Detect which cell encompasses the target text, then output its (x, y) center coordinate. 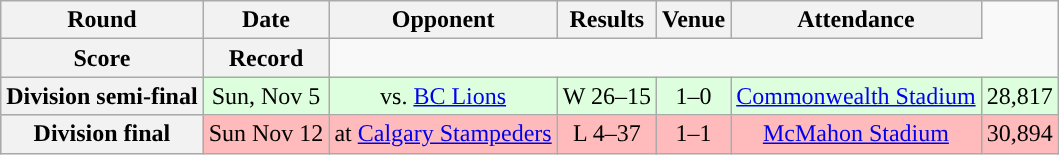
Sun, Nov 5 (266, 96)
Opponent (443, 20)
Score (102, 58)
Division final (102, 134)
at Calgary Stampeders (443, 134)
Division semi-final (102, 96)
1–0 (694, 96)
Round (102, 20)
W 26–15 (606, 96)
McMahon Stadium (856, 134)
Attendance (856, 20)
Results (606, 20)
28,817 (1020, 96)
L 4–37 (606, 134)
1–1 (694, 134)
Venue (694, 20)
Commonwealth Stadium (856, 96)
Sun Nov 12 (266, 134)
Date (266, 20)
vs. BC Lions (443, 96)
30,894 (1020, 134)
Record (266, 58)
